Find where the given text appears and provide that cell's center as [X, Y] coordinate. 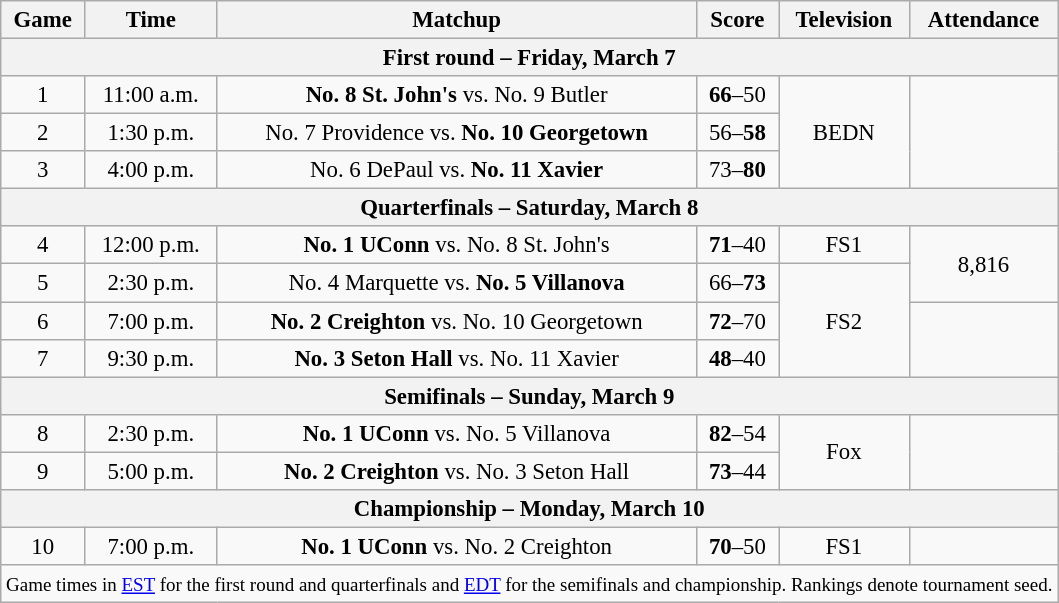
73–80 [737, 170]
No. 7 Providence vs. No. 10 Georgetown [456, 133]
4:00 p.m. [151, 170]
No. 2 Creighton vs. No. 3 Seton Hall [456, 471]
5 [43, 283]
Championship – Monday, March 10 [530, 509]
No. 1 UConn vs. No. 5 Villanova [456, 433]
8,816 [984, 264]
73–44 [737, 471]
Matchup [456, 20]
11:00 a.m. [151, 95]
8 [43, 433]
1 [43, 95]
3 [43, 170]
48–40 [737, 358]
Score [737, 20]
70–50 [737, 546]
First round – Friday, March 7 [530, 58]
Game [43, 20]
5:00 p.m. [151, 471]
9 [43, 471]
66–73 [737, 283]
No. 3 Seton Hall vs. No. 11 Xavier [456, 358]
Attendance [984, 20]
Time [151, 20]
Fox [844, 452]
BEDN [844, 132]
7 [43, 358]
FS2 [844, 320]
No. 1 UConn vs. No. 2 Creighton [456, 546]
Quarterfinals – Saturday, March 8 [530, 208]
71–40 [737, 245]
No. 2 Creighton vs. No. 10 Georgetown [456, 321]
6 [43, 321]
No. 1 UConn vs. No. 8 St. John's [456, 245]
10 [43, 546]
2 [43, 133]
1:30 p.m. [151, 133]
9:30 p.m. [151, 358]
56–58 [737, 133]
12:00 p.m. [151, 245]
No. 6 DePaul vs. No. 11 Xavier [456, 170]
4 [43, 245]
Television [844, 20]
No. 8 St. John's vs. No. 9 Butler [456, 95]
66–50 [737, 95]
72–70 [737, 321]
Semifinals – Sunday, March 9 [530, 396]
No. 4 Marquette vs. No. 5 Villanova [456, 283]
Game times in EST for the first round and quarterfinals and EDT for the semifinals and championship. Rankings denote tournament seed. [530, 584]
82–54 [737, 433]
